For the text-containing cell, return its midpoint in [x, y] coordinate format. 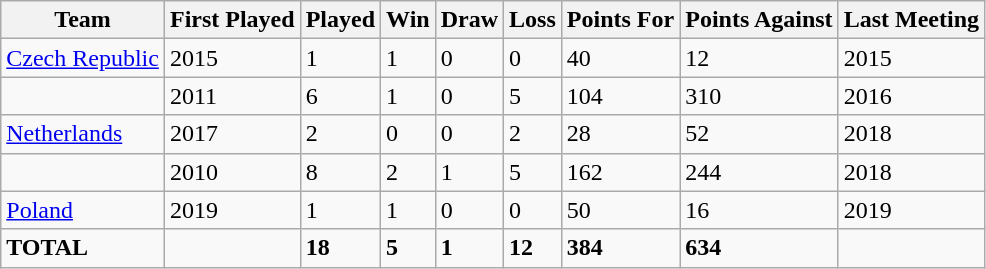
28 [620, 134]
Team [83, 20]
2010 [232, 172]
104 [620, 96]
Poland [83, 210]
384 [620, 248]
First Played [232, 20]
50 [620, 210]
Played [340, 20]
Last Meeting [911, 20]
Points For [620, 20]
310 [759, 96]
18 [340, 248]
244 [759, 172]
Win [408, 20]
2017 [232, 134]
Draw [469, 20]
2011 [232, 96]
52 [759, 134]
8 [340, 172]
2016 [911, 96]
634 [759, 248]
Netherlands [83, 134]
16 [759, 210]
162 [620, 172]
6 [340, 96]
Czech Republic [83, 58]
Points Against [759, 20]
40 [620, 58]
TOTAL [83, 248]
Loss [533, 20]
